Search for the cell housing the specified text and yield its [x, y] center coordinate. 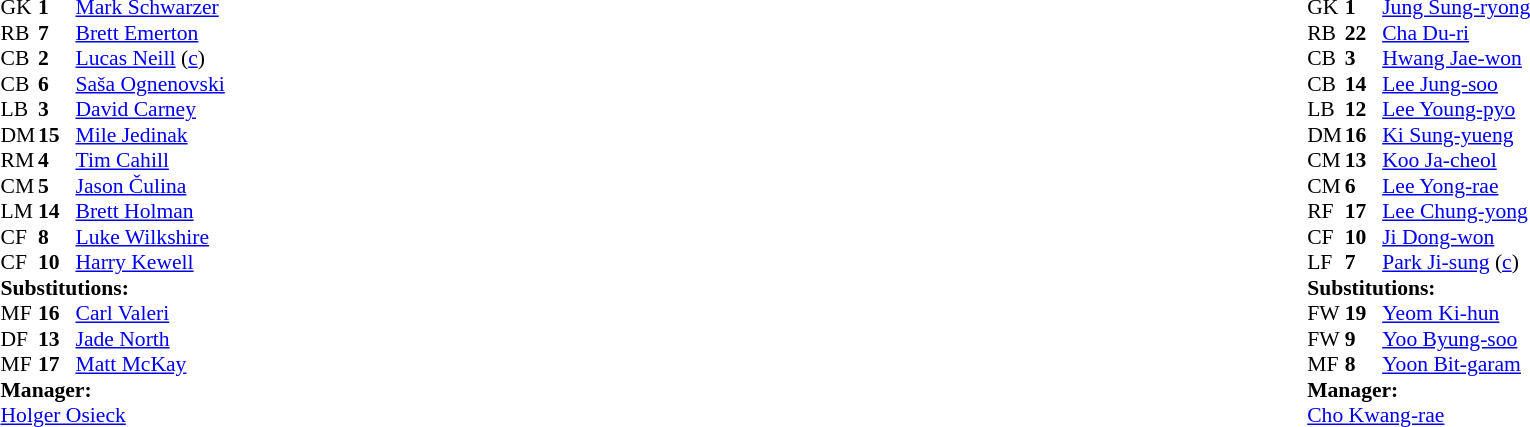
Hwang Jae-won [1456, 59]
Carl Valeri [150, 313]
9 [1364, 339]
Yoon Bit-garam [1456, 365]
Yeom Ki-hun [1456, 313]
David Carney [150, 109]
4 [57, 161]
LM [19, 211]
Brett Holman [150, 211]
Yoo Byung-soo [1456, 339]
RM [19, 161]
Tim Cahill [150, 161]
12 [1364, 109]
22 [1364, 33]
Cha Du-ri [1456, 33]
Lee Jung-soo [1456, 84]
DF [19, 339]
15 [57, 135]
Koo Ja-cheol [1456, 161]
2 [57, 59]
Brett Emerton [150, 33]
Park Ji-sung (c) [1456, 263]
LF [1326, 263]
Jade North [150, 339]
Lee Yong-rae [1456, 186]
19 [1364, 313]
Lee Chung-yong [1456, 211]
Saša Ognenovski [150, 84]
Jason Čulina [150, 186]
RF [1326, 211]
Lee Young-pyo [1456, 109]
Lucas Neill (c) [150, 59]
Ji Dong-won [1456, 237]
5 [57, 186]
Mile Jedinak [150, 135]
Luke Wilkshire [150, 237]
Harry Kewell [150, 263]
Ki Sung-yueng [1456, 135]
Matt McKay [150, 365]
